Output the (X, Y) coordinate of the center of the cell containing the given text.  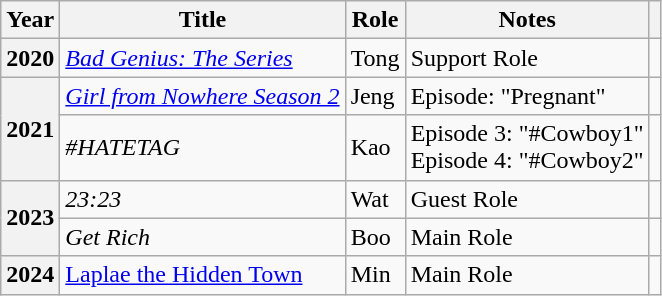
Girl from Nowhere Season 2 (202, 96)
2023 (30, 218)
Role (375, 20)
Get Rich (202, 237)
Kao (375, 148)
#HATETAG (202, 148)
Title (202, 20)
Support Role (527, 58)
2024 (30, 275)
Episode: "Pregnant" (527, 96)
Jeng (375, 96)
Wat (375, 199)
Episode 3: "#Cowboy1" Episode 4: "#Cowboy2" (527, 148)
Year (30, 20)
Guest Role (527, 199)
Laplae the Hidden Town (202, 275)
Tong (375, 58)
2020 (30, 58)
Boo (375, 237)
Bad Genius: The Series (202, 58)
23:23 (202, 199)
2021 (30, 128)
Notes (527, 20)
Min (375, 275)
